Provide the [x, y] coordinate of the cell's center where the given text is located.  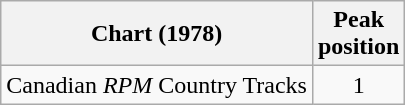
1 [358, 85]
Canadian RPM Country Tracks [157, 85]
Peakposition [358, 34]
Chart (1978) [157, 34]
